Pinpoint the cell where the given text exists, returning its [x, y] midpoint coordinate. 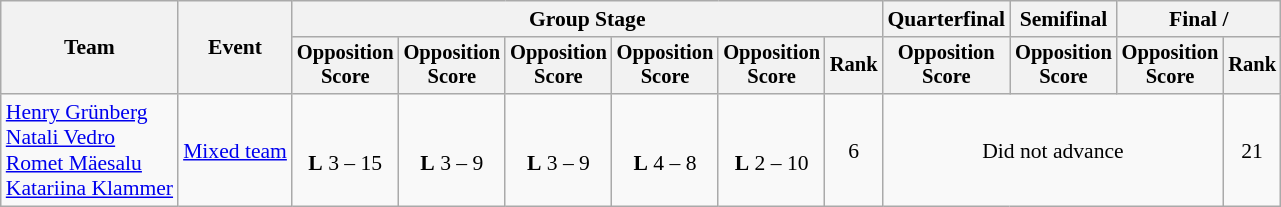
L 4 – 8 [666, 150]
Did not advance [1052, 150]
Quarterfinal [946, 19]
Group Stage [588, 19]
Mixed team [235, 150]
Final / [1199, 19]
Event [235, 48]
6 [854, 150]
21 [1252, 150]
Henry GrünbergNatali VedroRomet MäesaluKatariina Klammer [90, 150]
Semifinal [1064, 19]
Team [90, 48]
L 2 – 10 [772, 150]
L 3 – 15 [346, 150]
